Capture the cell that displays the provided text and extract its [x, y] central coordinate. 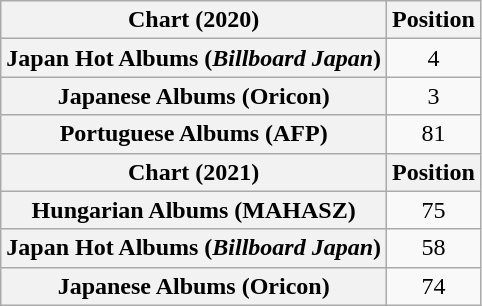
58 [434, 248]
Hungarian Albums (MAHASZ) [194, 210]
Chart (2021) [194, 172]
81 [434, 134]
74 [434, 286]
3 [434, 96]
Portuguese Albums (AFP) [194, 134]
Chart (2020) [194, 20]
75 [434, 210]
4 [434, 58]
